Return the (X, Y) coordinate for the center point of the cell that contains the specified text.  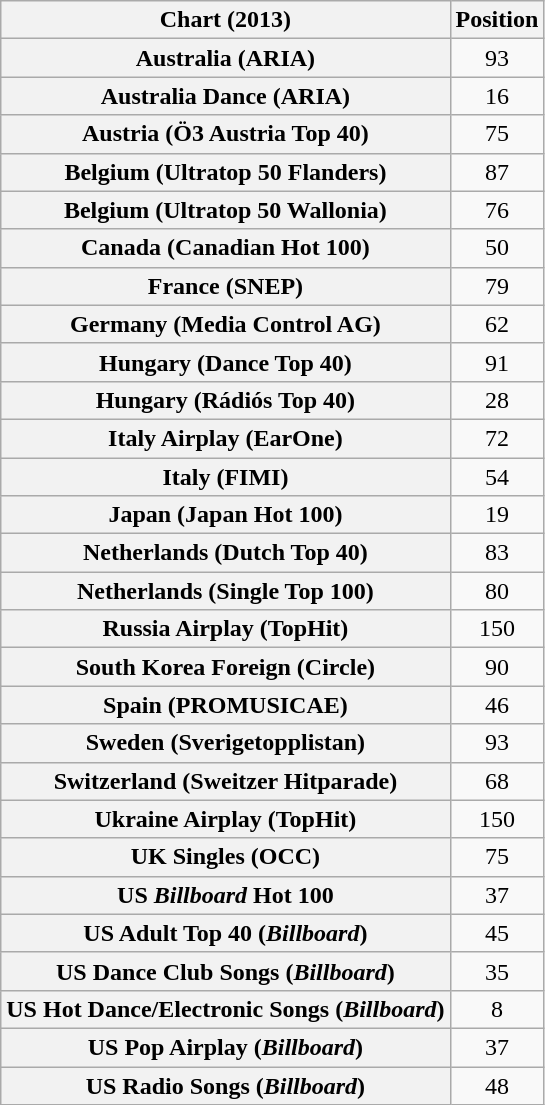
90 (497, 667)
54 (497, 477)
28 (497, 400)
US Pop Airplay (Billboard) (226, 1047)
US Adult Top 40 (Billboard) (226, 933)
Belgium (Ultratop 50 Wallonia) (226, 210)
Netherlands (Dutch Top 40) (226, 553)
45 (497, 933)
48 (497, 1085)
Australia (ARIA) (226, 58)
Belgium (Ultratop 50 Flanders) (226, 172)
South Korea Foreign (Circle) (226, 667)
80 (497, 591)
50 (497, 248)
US Dance Club Songs (Billboard) (226, 971)
83 (497, 553)
Spain (PROMUSICAE) (226, 705)
76 (497, 210)
UK Singles (OCC) (226, 857)
US Radio Songs (Billboard) (226, 1085)
46 (497, 705)
68 (497, 781)
Hungary (Dance Top 40) (226, 362)
19 (497, 515)
US Billboard Hot 100 (226, 895)
Chart (2013) (226, 20)
Position (497, 20)
62 (497, 324)
79 (497, 286)
72 (497, 438)
Austria (Ö3 Austria Top 40) (226, 134)
Italy (FIMI) (226, 477)
35 (497, 971)
16 (497, 96)
France (SNEP) (226, 286)
Australia Dance (ARIA) (226, 96)
Switzerland (Sweitzer Hitparade) (226, 781)
Netherlands (Single Top 100) (226, 591)
Germany (Media Control AG) (226, 324)
87 (497, 172)
91 (497, 362)
Sweden (Sverigetopplistan) (226, 743)
Canada (Canadian Hot 100) (226, 248)
Italy Airplay (EarOne) (226, 438)
Hungary (Rádiós Top 40) (226, 400)
US Hot Dance/Electronic Songs (Billboard) (226, 1009)
Ukraine Airplay (TopHit) (226, 819)
8 (497, 1009)
Russia Airplay (TopHit) (226, 629)
Japan (Japan Hot 100) (226, 515)
